For the text-containing cell, return its midpoint in [x, y] coordinate format. 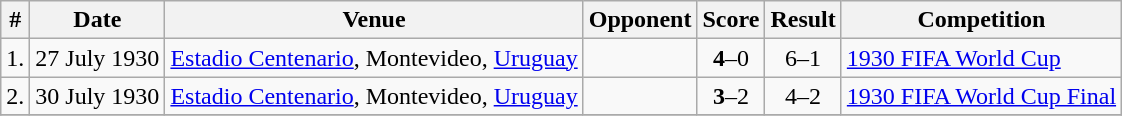
Score [731, 20]
Date [98, 20]
1930 FIFA World Cup Final [981, 96]
Result [803, 20]
2. [16, 96]
1. [16, 58]
27 July 1930 [98, 58]
# [16, 20]
Opponent [640, 20]
3–2 [731, 96]
Venue [374, 20]
30 July 1930 [98, 96]
Competition [981, 20]
4–0 [731, 58]
1930 FIFA World Cup [981, 58]
4–2 [803, 96]
6–1 [803, 58]
